Search for the cell housing the specified text and yield its [x, y] center coordinate. 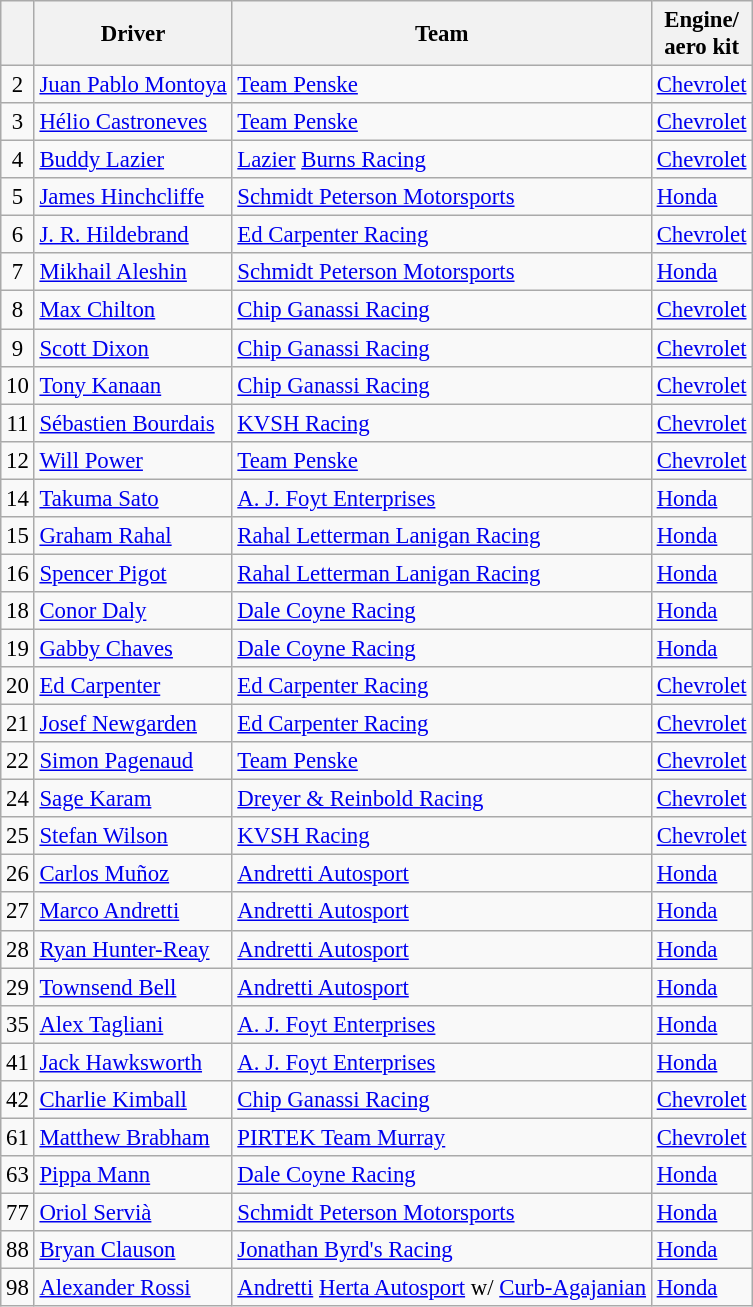
42 [18, 1100]
61 [18, 1137]
Sébastien Bourdais [133, 423]
Buddy Lazier [133, 160]
29 [18, 987]
Conor Daly [133, 611]
2 [18, 85]
Tony Kanaan [133, 385]
Marco Andretti [133, 912]
PIRTEK Team Murray [442, 1137]
6 [18, 235]
Pippa Mann [133, 1175]
Graham Rahal [133, 536]
98 [18, 1288]
Charlie Kimball [133, 1100]
41 [18, 1062]
Hélio Castroneves [133, 122]
Alexander Rossi [133, 1288]
10 [18, 385]
Team [442, 34]
Carlos Muñoz [133, 874]
Matthew Brabham [133, 1137]
Engine/aero kit [701, 34]
11 [18, 423]
Max Chilton [133, 310]
12 [18, 460]
15 [18, 536]
19 [18, 648]
Ed Carpenter [133, 686]
63 [18, 1175]
Oriol Servià [133, 1212]
Simon Pagenaud [133, 761]
Dreyer & Reinbold Racing [442, 799]
8 [18, 310]
Spencer Pigot [133, 573]
24 [18, 799]
22 [18, 761]
16 [18, 573]
Lazier Burns Racing [442, 160]
Takuma Sato [133, 498]
27 [18, 912]
4 [18, 160]
9 [18, 348]
20 [18, 686]
Will Power [133, 460]
35 [18, 1024]
Jonathan Byrd's Racing [442, 1250]
Jack Hawksworth [133, 1062]
5 [18, 197]
Alex Tagliani [133, 1024]
Mikhail Aleshin [133, 273]
7 [18, 273]
21 [18, 724]
J. R. Hildebrand [133, 235]
Sage Karam [133, 799]
Townsend Bell [133, 987]
Gabby Chaves [133, 648]
Driver [133, 34]
18 [18, 611]
Scott Dixon [133, 348]
Bryan Clauson [133, 1250]
88 [18, 1250]
Josef Newgarden [133, 724]
Andretti Herta Autosport w/ Curb-Agajanian [442, 1288]
26 [18, 874]
James Hinchcliffe [133, 197]
25 [18, 836]
14 [18, 498]
Juan Pablo Montoya [133, 85]
Ryan Hunter-Reay [133, 949]
28 [18, 949]
Stefan Wilson [133, 836]
3 [18, 122]
77 [18, 1212]
